Return [X, Y] of the center of cell containing provided text 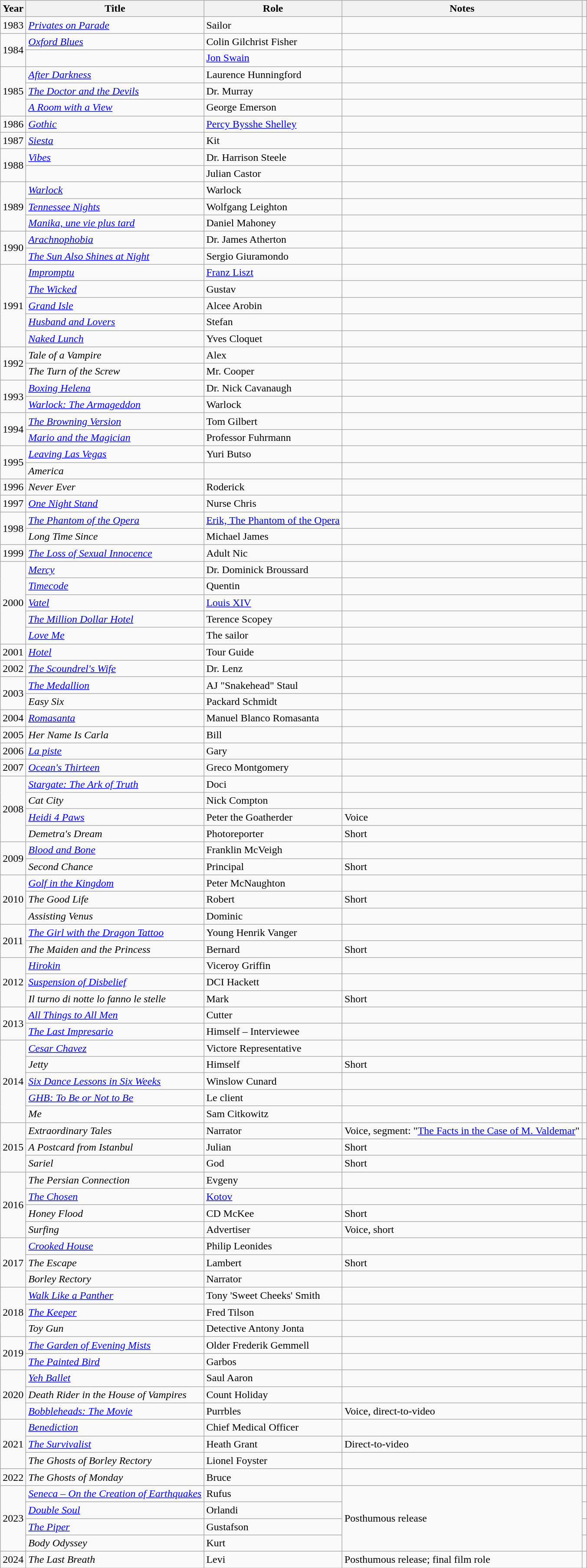
Kotov [273, 1196]
1985 [13, 91]
2018 [13, 1312]
Dominic [273, 916]
Himself – Interviewee [273, 1032]
2013 [13, 1024]
Quentin [273, 586]
1983 [13, 25]
2014 [13, 1081]
Gothic [115, 124]
Detective Antony Jonta [273, 1329]
The Persian Connection [115, 1180]
Benediction [115, 1428]
Body Odyssey [115, 1543]
Rufus [273, 1493]
Stefan [273, 322]
Blood and Bone [115, 850]
1990 [13, 248]
Yves Cloquet [273, 339]
Kurt [273, 1543]
Sailor [273, 25]
Michael James [273, 537]
2022 [13, 1477]
Percy Bysshe Shelley [273, 124]
The Browning Version [115, 421]
2021 [13, 1444]
2012 [13, 982]
God [273, 1164]
Mr. Cooper [273, 372]
Heath Grant [273, 1444]
Dr. Dominick Broussard [273, 570]
Sam Citkowitz [273, 1114]
2000 [13, 603]
AJ "Snakehead" Staul [273, 685]
Alex [273, 355]
Young Henrik Vanger [273, 932]
Warlock: The Armageddon [115, 404]
Sariel [115, 1164]
1986 [13, 124]
Peter the Goatherder [273, 817]
Lambert [273, 1263]
Love Me [115, 636]
Vibes [115, 157]
2019 [13, 1353]
1984 [13, 50]
Laurence Hunningford [273, 75]
Bruce [273, 1477]
Doci [273, 784]
Tom Gilbert [273, 421]
Orlandi [273, 1510]
Kit [273, 140]
One Night Stand [115, 504]
Cat City [115, 801]
Le client [273, 1098]
2008 [13, 809]
Purrbles [273, 1411]
Manuel Blanco Romasanta [273, 718]
Seneca – On the Creation of Earthquakes [115, 1493]
Principal [273, 867]
Older Frederik Gemmell [273, 1345]
La piste [115, 751]
2017 [13, 1262]
Yuri Butso [273, 454]
Professor Fuhrmann [273, 437]
2011 [13, 941]
Mark [273, 998]
Romasanta [115, 718]
The Scoundrel's Wife [115, 668]
Husband and Lovers [115, 322]
Louis XIV [273, 603]
The Wicked [115, 289]
Cutter [273, 1015]
2023 [13, 1518]
Victore Representative [273, 1048]
Hirokin [115, 965]
Bill [273, 735]
Count Holiday [273, 1395]
Hotel [115, 652]
Mercy [115, 570]
Julian [273, 1147]
Dr. Nick Cavanaugh [273, 388]
Erik, The Phantom of the Opera [273, 520]
The Piper [115, 1526]
Honey Flood [115, 1213]
A Postcard from Istanbul [115, 1147]
The Last Impresario [115, 1032]
Gary [273, 751]
Heidi 4 Paws [115, 817]
1995 [13, 462]
Her Name Is Carla [115, 735]
GHB: To Be or Not to Be [115, 1098]
Timecode [115, 586]
Borley Rectory [115, 1279]
Direct-to-video [462, 1444]
The Chosen [115, 1196]
Il turno di notte lo fanno le stelle [115, 998]
Adult Nic [273, 553]
1989 [13, 206]
Naked Lunch [115, 339]
2001 [13, 652]
The Escape [115, 1263]
The Million Dollar Hotel [115, 619]
Dr. James Atherton [273, 240]
Photoreporter [273, 834]
After Darkness [115, 75]
The Girl with the Dragon Tattoo [115, 932]
Tennessee Nights [115, 207]
Evgeny [273, 1180]
2009 [13, 858]
Boxing Helena [115, 388]
Levi [273, 1560]
2002 [13, 668]
George Emerson [273, 108]
2024 [13, 1560]
The Doctor and the Devils [115, 91]
Title [115, 9]
Notes [462, 9]
Peter McNaughton [273, 883]
1998 [13, 528]
All Things to All Men [115, 1015]
Fred Tilson [273, 1312]
Stargate: The Ark of Truth [115, 784]
The Garden of Evening Mists [115, 1345]
Packard Schmidt [273, 701]
Saul Aaron [273, 1378]
2003 [13, 693]
Dr. Murray [273, 91]
The Medallion [115, 685]
The Phantom of the Opera [115, 520]
Lionel Foyster [273, 1460]
Posthumous release; final film role [462, 1560]
Jon Swain [273, 58]
The Good Life [115, 900]
2015 [13, 1147]
The Keeper [115, 1312]
The Last Breath [115, 1560]
Posthumous release [462, 1518]
Cesar Chavez [115, 1048]
Julian Castor [273, 173]
Himself [273, 1065]
Greco Montgomery [273, 768]
Franklin McVeigh [273, 850]
2016 [13, 1205]
Leaving Las Vegas [115, 454]
Grand Isle [115, 306]
1996 [13, 487]
Privates on Parade [115, 25]
America [115, 470]
1999 [13, 553]
Voice, segment: "The Facts in the Case of M. Valdemar" [462, 1131]
Gustafson [273, 1526]
Mario and the Magician [115, 437]
Oxford Blues [115, 42]
Philip Leonides [273, 1246]
Surfing [115, 1229]
Suspension of Disbelief [115, 982]
The Painted Bird [115, 1362]
Daniel Mahoney [273, 223]
Tony 'Sweet Cheeks' Smith [273, 1296]
Viceroy Griffin [273, 965]
Winslow Cunard [273, 1081]
Role [273, 9]
Easy Six [115, 701]
Terence Scopey [273, 619]
Ocean's Thirteen [115, 768]
Wolfgang Leighton [273, 207]
A Room with a View [115, 108]
Alcee Arobin [273, 306]
Voice [462, 817]
1988 [13, 165]
1991 [13, 306]
Demetra's Dream [115, 834]
Impromptu [115, 273]
Dr. Harrison Steele [273, 157]
Toy Gun [115, 1329]
Crooked House [115, 1246]
Siesta [115, 140]
Roderick [273, 487]
2006 [13, 751]
The Ghosts of Borley Rectory [115, 1460]
Six Dance Lessons in Six Weeks [115, 1081]
Golf in the Kingdom [115, 883]
2005 [13, 735]
1987 [13, 140]
Tale of a Vampire [115, 355]
1997 [13, 504]
DCI Hackett [273, 982]
The Loss of Sexual Innocence [115, 553]
1993 [13, 396]
Dr. Lenz [273, 668]
The Survivalist [115, 1444]
The Maiden and the Princess [115, 949]
The sailor [273, 636]
Never Ever [115, 487]
Voice, short [462, 1229]
Bobbleheads: The Movie [115, 1411]
2004 [13, 718]
Tour Guide [273, 652]
CD McKee [273, 1213]
Second Chance [115, 867]
Bernard [273, 949]
Assisting Venus [115, 916]
Extraordinary Tales [115, 1131]
Double Soul [115, 1510]
Year [13, 9]
The Turn of the Screw [115, 372]
Long Time Since [115, 537]
Colin Gilchrist Fisher [273, 42]
Garbos [273, 1362]
Yeh Ballet [115, 1378]
The Ghosts of Monday [115, 1477]
2020 [13, 1395]
Nurse Chris [273, 504]
Gustav [273, 289]
Arachnophobia [115, 240]
Manika, une vie plus tard [115, 223]
Nick Compton [273, 801]
Voice, direct-to-video [462, 1411]
2007 [13, 768]
Me [115, 1114]
Jetty [115, 1065]
1994 [13, 429]
Sergio Giuramondo [273, 256]
Franz Liszt [273, 273]
Death Rider in the House of Vampires [115, 1395]
Chief Medical Officer [273, 1428]
Advertiser [273, 1229]
Vatel [115, 603]
2010 [13, 900]
1992 [13, 363]
Robert [273, 900]
Walk Like a Panther [115, 1296]
The Sun Also Shines at Night [115, 256]
